Output the (x, y) coordinate of the center of the cell containing the given text.  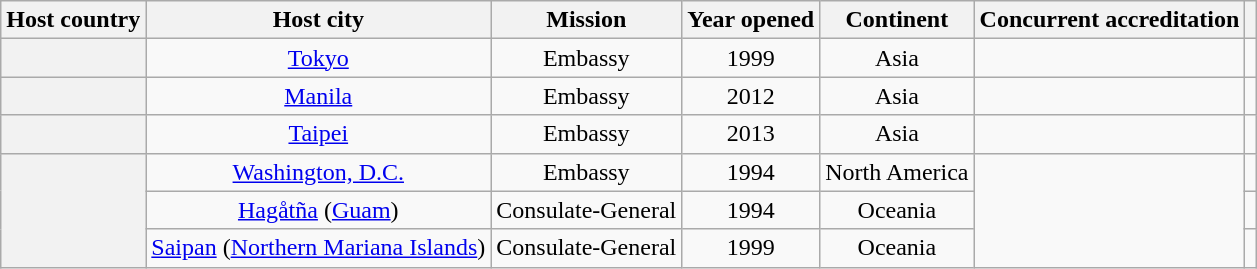
Washington, D.C. (318, 172)
Concurrent accreditation (1110, 20)
Host country (74, 20)
2013 (751, 134)
North America (897, 172)
Hagåtña (Guam) (318, 210)
Manila (318, 96)
Continent (897, 20)
Tokyo (318, 58)
Mission (586, 20)
Host city (318, 20)
Taipei (318, 134)
Saipan (Northern Mariana Islands) (318, 248)
Year opened (751, 20)
2012 (751, 96)
